Return (X, Y) of the center of cell containing provided text 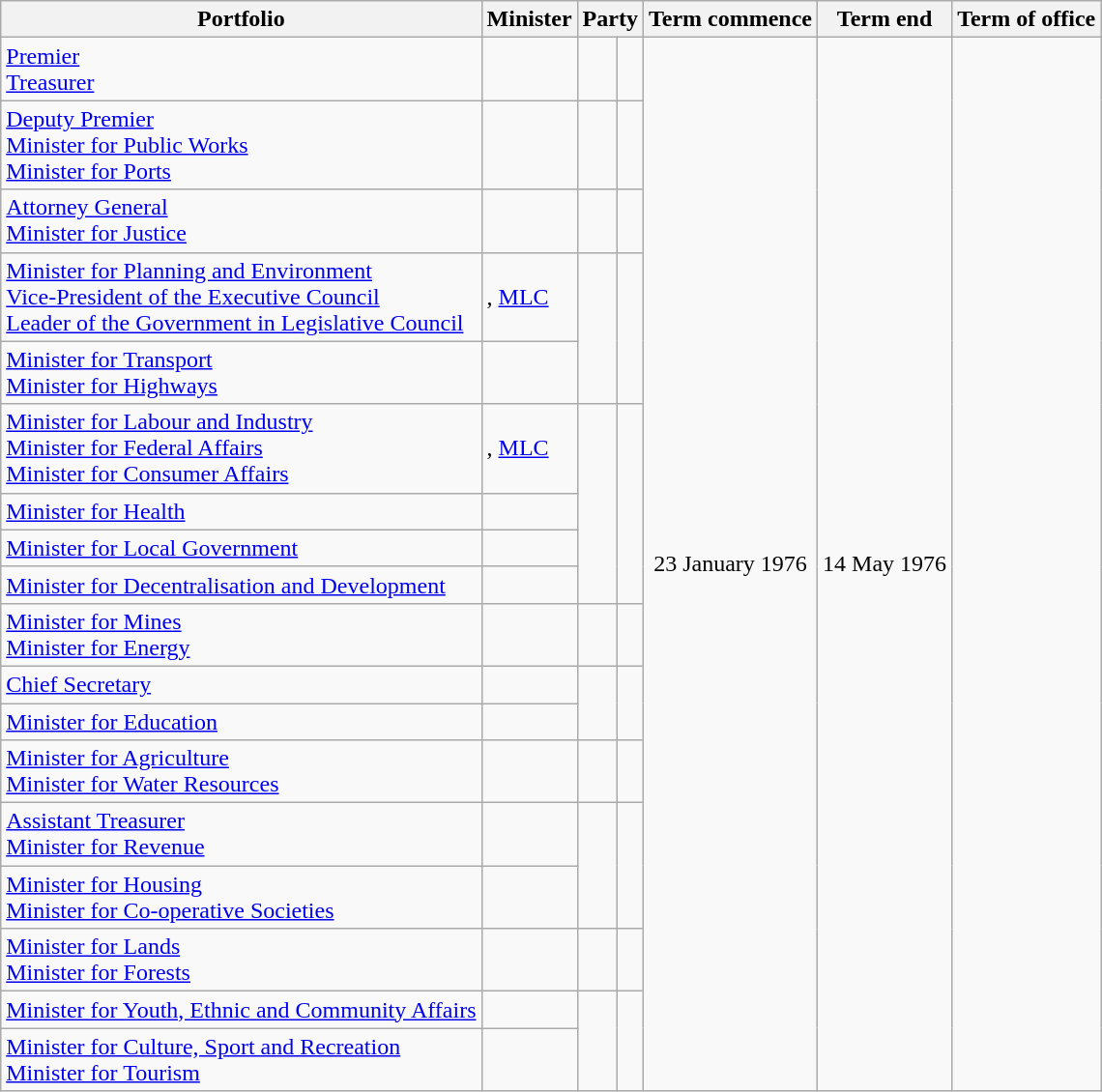
Minister for Labour and IndustryMinister for Federal AffairsMinister for Consumer Affairs (242, 448)
Minister for MinesMinister for Energy (242, 634)
Minister for LandsMinister for Forests (242, 961)
Minister for Culture, Sport and RecreationMinister for Tourism (242, 1059)
Minister for Education (242, 722)
Portfolio (242, 19)
Deputy PremierMinister for Public WorksMinister for Ports (242, 145)
14 May 1976 (885, 564)
PremierTreasurer (242, 70)
Term end (885, 19)
Attorney GeneralMinister for Justice (242, 220)
Term of office (1027, 19)
Minister for Youth, Ethnic and Community Affairs (242, 1010)
Minister for Planning and EnvironmentVice-President of the Executive CouncilLeader of the Government in Legislative Council (242, 297)
Assistant TreasurerMinister for Revenue (242, 835)
Minister for AgricultureMinister for Water Resources (242, 771)
23 January 1976 (730, 564)
Minister (530, 19)
Chief Secretary (242, 684)
Party (610, 19)
Minister for HousingMinister for Co-operative Societies (242, 897)
Minister for TransportMinister for Highways (242, 373)
Term commence (730, 19)
Minister for Decentralisation and Development (242, 585)
Minister for Local Government (242, 548)
Minister for Health (242, 511)
